Find where the given text appears and provide that cell's center as [X, Y] coordinate. 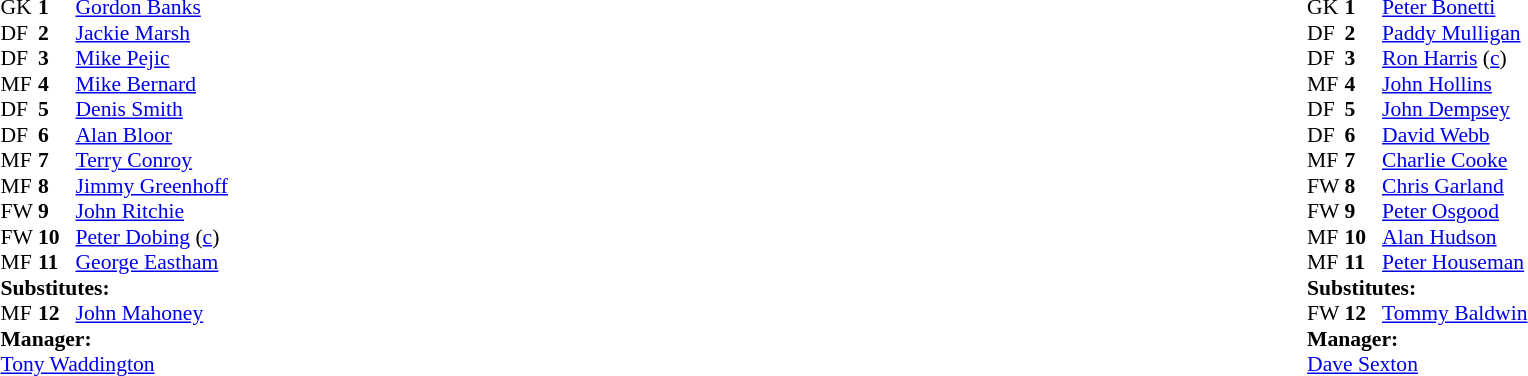
Peter Houseman [1454, 263]
Alan Hudson [1454, 237]
Peter Dobing (c) [152, 237]
John Hollins [1454, 84]
Jackie Marsh [152, 33]
Chris Garland [1454, 186]
Peter Osgood [1454, 211]
Terry Conroy [152, 161]
Denis Smith [152, 109]
Jimmy Greenhoff [152, 186]
John Dempsey [1454, 109]
John Mahoney [152, 313]
Alan Bloor [152, 135]
George Eastham [152, 263]
Mike Pejic [152, 59]
Mike Bernard [152, 84]
Ron Harris (c) [1454, 59]
David Webb [1454, 135]
Tommy Baldwin [1454, 313]
John Ritchie [152, 211]
Paddy Mulligan [1454, 33]
Charlie Cooke [1454, 161]
